Scan for the cell matching the given text and deliver its [x, y] coordinate at center. 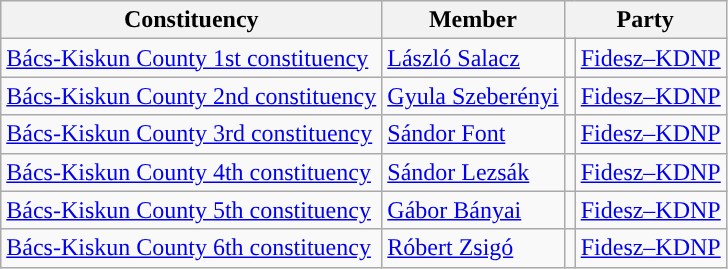
Gábor Bányai [473, 210]
Constituency [192, 20]
Bács-Kiskun County 1st constituency [192, 58]
László Salacz [473, 58]
Bács-Kiskun County 6th constituency [192, 248]
Gyula Szeberényi [473, 96]
Bács-Kiskun County 4th constituency [192, 172]
Bács-Kiskun County 2nd constituency [192, 96]
Sándor Font [473, 134]
Róbert Zsigó [473, 248]
Bács-Kiskun County 3rd constituency [192, 134]
Sándor Lezsák [473, 172]
Member [473, 20]
Party [645, 20]
Bács-Kiskun County 5th constituency [192, 210]
